Capture the cell that displays the provided text and extract its (x, y) central coordinate. 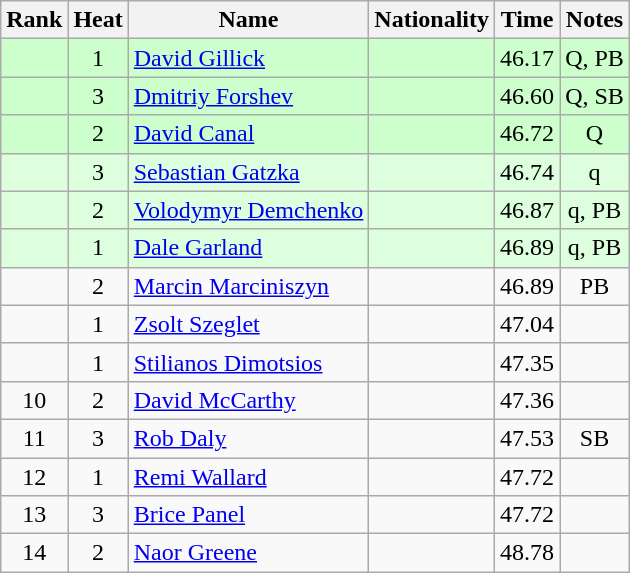
47.53 (528, 438)
Naor Greene (248, 553)
46.17 (528, 58)
11 (34, 438)
Rank (34, 20)
Heat (98, 20)
47.36 (528, 400)
Q (595, 134)
10 (34, 400)
Dmitriy Forshev (248, 96)
13 (34, 515)
46.87 (528, 210)
14 (34, 553)
Stilianos Dimotsios (248, 362)
46.72 (528, 134)
Q, PB (595, 58)
48.78 (528, 553)
Sebastian Gatzka (248, 172)
Dale Garland (248, 248)
David Canal (248, 134)
Brice Panel (248, 515)
47.35 (528, 362)
47.04 (528, 324)
q (595, 172)
PB (595, 286)
Marcin Marciniszyn (248, 286)
Remi Wallard (248, 477)
David McCarthy (248, 400)
David Gillick (248, 58)
SB (595, 438)
Name (248, 20)
Nationality (432, 20)
Zsolt Szeglet (248, 324)
Rob Daly (248, 438)
12 (34, 477)
Notes (595, 20)
Q, SB (595, 96)
46.74 (528, 172)
Time (528, 20)
46.60 (528, 96)
Volodymyr Demchenko (248, 210)
